Pinpoint the cell where the given text exists, returning its [x, y] midpoint coordinate. 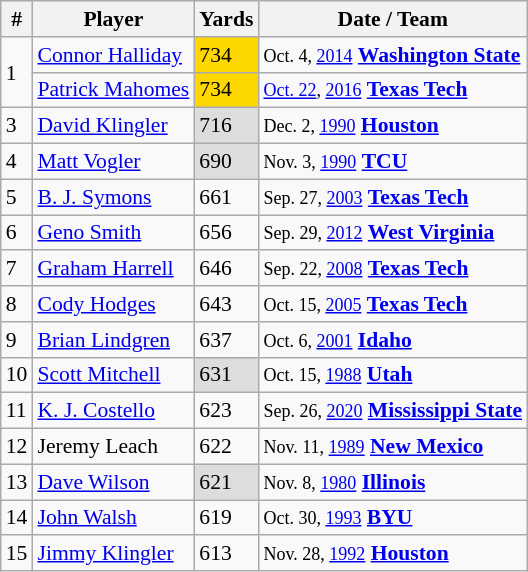
# [17, 19]
Oct. 30, 1993 BYU [392, 518]
John Walsh [113, 518]
656 [226, 233]
David Klingler [113, 126]
11 [17, 411]
Nov. 11, 1989 New Mexico [392, 447]
14 [17, 518]
Geno Smith [113, 233]
Patrick Mahomes [113, 90]
Sep. 26, 2020 Mississippi State [392, 411]
Sep. 27, 2003 Texas Tech [392, 197]
619 [226, 518]
9 [17, 340]
Oct. 6, 2001 Idaho [392, 340]
Date / Team [392, 19]
661 [226, 197]
Jimmy Klingler [113, 554]
Oct. 15, 2005 Texas Tech [392, 304]
13 [17, 482]
3 [17, 126]
Oct. 22, 2016 Texas Tech [392, 90]
Cody Hodges [113, 304]
Dave Wilson [113, 482]
Graham Harrell [113, 269]
Matt Vogler [113, 162]
637 [226, 340]
7 [17, 269]
Oct. 4, 2014 Washington State [392, 55]
631 [226, 375]
Yards [226, 19]
K. J. Costello [113, 411]
B. J. Symons [113, 197]
716 [226, 126]
Sep. 29, 2012 West Virginia [392, 233]
Oct. 15, 1988 Utah [392, 375]
Sep. 22, 2008 Texas Tech [392, 269]
643 [226, 304]
623 [226, 411]
Connor Halliday [113, 55]
646 [226, 269]
6 [17, 233]
Nov. 3, 1990 TCU [392, 162]
Scott Mitchell [113, 375]
4 [17, 162]
15 [17, 554]
12 [17, 447]
Dec. 2, 1990 Houston [392, 126]
8 [17, 304]
10 [17, 375]
622 [226, 447]
613 [226, 554]
Nov. 8, 1980 Illinois [392, 482]
Player [113, 19]
1 [17, 72]
690 [226, 162]
Brian Lindgren [113, 340]
Nov. 28, 1992 Houston [392, 554]
Jeremy Leach [113, 447]
5 [17, 197]
621 [226, 482]
